Detect which cell encompasses the target text, then output its (X, Y) center coordinate. 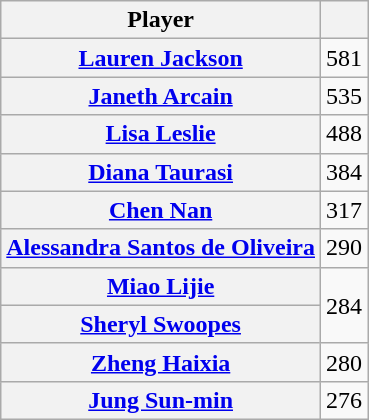
280 (344, 362)
488 (344, 134)
Lisa Leslie (161, 134)
284 (344, 305)
581 (344, 58)
Jung Sun-min (161, 400)
Alessandra Santos de Oliveira (161, 248)
384 (344, 172)
Diana Taurasi (161, 172)
Chen Nan (161, 210)
Sheryl Swoopes (161, 324)
Miao Lijie (161, 286)
Lauren Jackson (161, 58)
317 (344, 210)
Zheng Haixia (161, 362)
290 (344, 248)
276 (344, 400)
535 (344, 96)
Janeth Arcain (161, 96)
Player (161, 20)
